Identify which cell holds the provided text, then report its [X, Y] central coordinate. 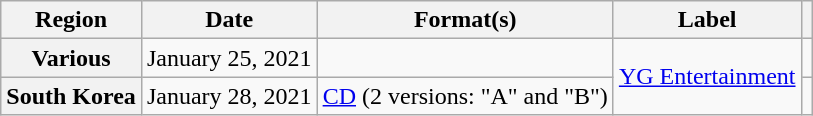
January 25, 2021 [229, 58]
South Korea [72, 96]
Region [72, 20]
CD (2 versions: "A" and "B") [465, 96]
January 28, 2021 [229, 96]
Format(s) [465, 20]
Label [707, 20]
Various [72, 58]
YG Entertainment [707, 77]
Date [229, 20]
